From the cell containing the given text, extract its center point as [X, Y] coordinate. 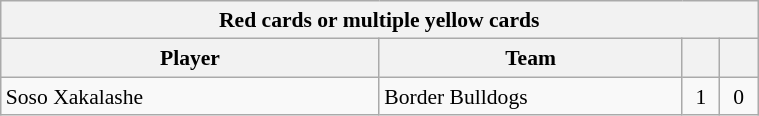
Player [190, 58]
Team [530, 58]
0 [739, 97]
Border Bulldogs [530, 97]
Soso Xakalashe [190, 97]
1 [701, 97]
Red cards or multiple yellow cards [380, 20]
